Return the [X, Y] coordinate for the center point of the cell that contains the specified text.  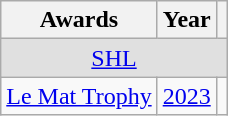
Le Mat Trophy [79, 96]
Year [186, 20]
SHL [114, 58]
Awards [79, 20]
2023 [186, 96]
